Return (x, y) of the center of cell containing provided text 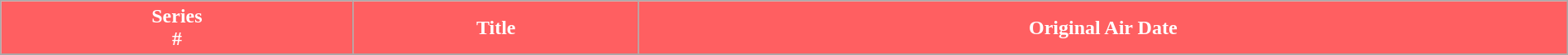
Title (496, 28)
Original Air Date (1103, 28)
Series# (177, 28)
